Detect which cell encompasses the target text, then output its [X, Y] center coordinate. 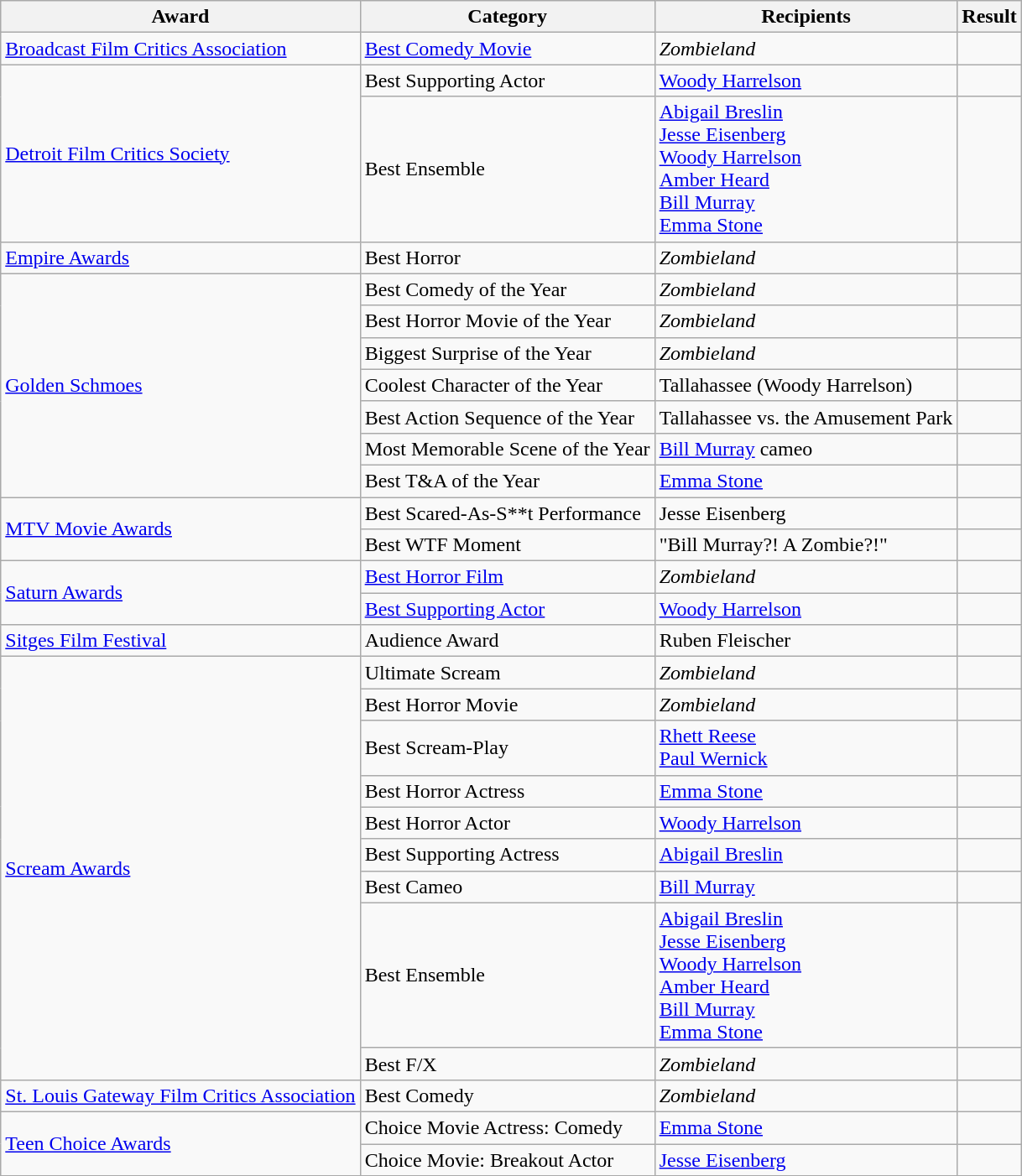
Best Scared-As-S**t Performance [507, 513]
Category [507, 17]
Best Supporting Actress [507, 855]
Saturn Awards [180, 593]
Broadcast Film Critics Association [180, 49]
Coolest Character of the Year [507, 385]
Golden Schmoes [180, 385]
Ultimate Scream [507, 673]
Best Horror Movie of the Year [507, 321]
Empire Awards [180, 258]
Abigail Breslin [806, 855]
Best Comedy [507, 1095]
Scream Awards [180, 869]
Sitges Film Festival [180, 641]
Rhett ReesePaul Wernick [806, 748]
Tallahassee (Woody Harrelson) [806, 385]
Teen Choice Awards [180, 1143]
Most Memorable Scene of the Year [507, 449]
Result [989, 17]
St. Louis Gateway Film Critics Association [180, 1095]
Best Horror Movie [507, 705]
Best Comedy Movie [507, 49]
Best Horror Actress [507, 791]
Best Horror Actor [507, 823]
Ruben Fleischer [806, 641]
Award [180, 17]
Tallahassee vs. the Amusement Park [806, 417]
Audience Award [507, 641]
Best WTF Moment [507, 545]
Recipients [806, 17]
Best T&A of the Year [507, 481]
Bill Murray [806, 887]
MTV Movie Awards [180, 528]
"Bill Murray?! A Zombie?!" [806, 545]
Best Cameo [507, 887]
Best Scream-Play [507, 748]
Choice Movie: Breakout Actor [507, 1160]
Choice Movie Actress: Comedy [507, 1127]
Best Horror Film [507, 577]
Bill Murray cameo [806, 449]
Best Comedy of the Year [507, 289]
Best Horror [507, 258]
Detroit Film Critics Society [180, 153]
Biggest Surprise of the Year [507, 353]
Best F/X [507, 1064]
Best Action Sequence of the Year [507, 417]
